Return [X, Y] of the center of cell containing provided text 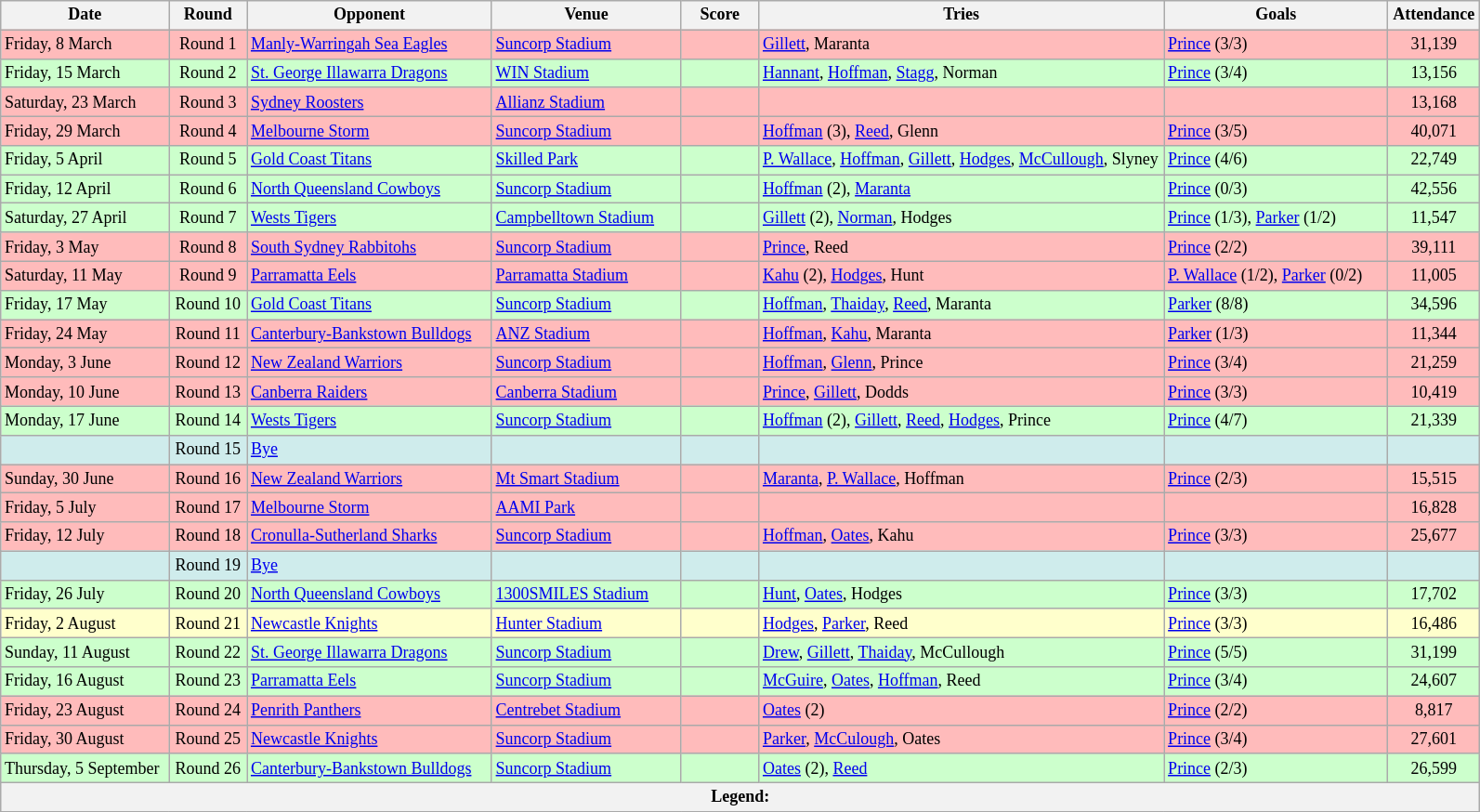
Prince (4/6) [1277, 160]
Hoffman (2), Maranta [962, 190]
Prince (1/3), Parker (1/2) [1277, 217]
11,005 [1434, 275]
Round [208, 15]
Friday, 15 March [85, 72]
Friday, 12 July [85, 537]
16,828 [1434, 507]
South Sydney Rabbitohs [370, 247]
Round 13 [208, 392]
24,607 [1434, 682]
Goals [1277, 15]
21,259 [1434, 362]
Friday, 23 August [85, 710]
Penrith Panthers [370, 710]
Round 5 [208, 160]
Round 1 [208, 45]
Friday, 12 April [85, 190]
Round 11 [208, 334]
Saturday, 11 May [85, 275]
21,339 [1434, 420]
42,556 [1434, 190]
Parramatta Stadium [586, 275]
11,547 [1434, 217]
Round 21 [208, 622]
Round 6 [208, 190]
P. Wallace (1/2), Parker (0/2) [1277, 275]
Friday, 16 August [85, 682]
31,199 [1434, 652]
Gillett (2), Norman, Hodges [962, 217]
25,677 [1434, 537]
1300SMILES Stadium [586, 595]
Attendance [1434, 15]
Friday, 5 July [85, 507]
Round 10 [208, 305]
Hunter Stadium [586, 622]
22,749 [1434, 160]
Cronulla-Sutherland Sharks [370, 537]
Allianz Stadium [586, 102]
Prince, Gillett, Dodds [962, 392]
Campbelltown Stadium [586, 217]
Round 19 [208, 565]
Oates (2), Reed [962, 767]
Friday, 2 August [85, 622]
Friday, 30 August [85, 740]
P. Wallace, Hoffman, Gillett, Hodges, McCullough, Slyney [962, 160]
26,599 [1434, 767]
Parker (8/8) [1277, 305]
Round 22 [208, 652]
34,596 [1434, 305]
Parker (1/3) [1277, 334]
Manly-Warringah Sea Eagles [370, 45]
17,702 [1434, 595]
Legend: [740, 797]
Friday, 29 March [85, 130]
Round 23 [208, 682]
Parker, McCulough, Oates [962, 740]
Centrebet Stadium [586, 710]
Oates (2) [962, 710]
Hoffman, Thaiday, Reed, Maranta [962, 305]
ANZ Stadium [586, 334]
Thursday, 5 September [85, 767]
Round 9 [208, 275]
Round 26 [208, 767]
Sunday, 11 August [85, 652]
Hoffman (2), Gillett, Reed, Hodges, Prince [962, 420]
10,419 [1434, 392]
Round 14 [208, 420]
Round 20 [208, 595]
Round 3 [208, 102]
Maranta, P. Wallace, Hoffman [962, 479]
Hoffman, Oates, Kahu [962, 537]
8,817 [1434, 710]
Prince (0/3) [1277, 190]
Prince (5/5) [1277, 652]
Skilled Park [586, 160]
Sunday, 30 June [85, 479]
Prince (3/5) [1277, 130]
Prince, Reed [962, 247]
Friday, 5 April [85, 160]
Score [720, 15]
Round 16 [208, 479]
Canberra Stadium [586, 392]
Saturday, 23 March [85, 102]
Kahu (2), Hodges, Hunt [962, 275]
Round 18 [208, 537]
Hodges, Parker, Reed [962, 622]
39,111 [1434, 247]
Hoffman, Glenn, Prince [962, 362]
Monday, 10 June [85, 392]
Opponent [370, 15]
Hoffman (3), Reed, Glenn [962, 130]
40,071 [1434, 130]
Prince (4/7) [1277, 420]
13,168 [1434, 102]
Drew, Gillett, Thaiday, McCullough [962, 652]
Friday, 3 May [85, 247]
Hunt, Oates, Hodges [962, 595]
Round 7 [208, 217]
Tries [962, 15]
Sydney Roosters [370, 102]
Friday, 8 March [85, 45]
Round 17 [208, 507]
McGuire, Oates, Hoffman, Reed [962, 682]
15,515 [1434, 479]
WIN Stadium [586, 72]
Monday, 17 June [85, 420]
Round 8 [208, 247]
Venue [586, 15]
Canberra Raiders [370, 392]
Round 4 [208, 130]
Round 2 [208, 72]
Mt Smart Stadium [586, 479]
11,344 [1434, 334]
Friday, 24 May [85, 334]
Friday, 17 May [85, 305]
13,156 [1434, 72]
Monday, 3 June [85, 362]
Round 12 [208, 362]
Round 24 [208, 710]
Hoffman, Kahu, Maranta [962, 334]
Gillett, Maranta [962, 45]
27,601 [1434, 740]
Saturday, 27 April [85, 217]
Friday, 26 July [85, 595]
16,486 [1434, 622]
Round 15 [208, 450]
Date [85, 15]
31,139 [1434, 45]
Round 25 [208, 740]
Hannant, Hoffman, Stagg, Norman [962, 72]
AAMI Park [586, 507]
